Output the (x, y) coordinate of the center of the cell containing the given text.  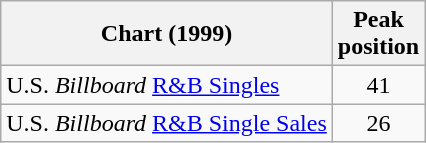
41 (378, 85)
U.S. Billboard R&B Singles (167, 85)
Peakposition (378, 34)
26 (378, 123)
U.S. Billboard R&B Single Sales (167, 123)
Chart (1999) (167, 34)
